Provide the (x, y) coordinate of the cell's center where the given text is located.  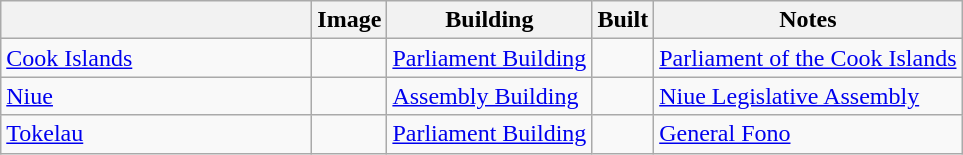
Notes (808, 20)
Building (490, 20)
Parliament of the Cook Islands (808, 58)
Image (350, 20)
Niue Legislative Assembly (808, 96)
Built (623, 20)
Tokelau (156, 134)
Cook Islands (156, 58)
General Fono (808, 134)
Niue (156, 96)
Assembly Building (490, 96)
